Find where the given text appears and provide that cell's center as [x, y] coordinate. 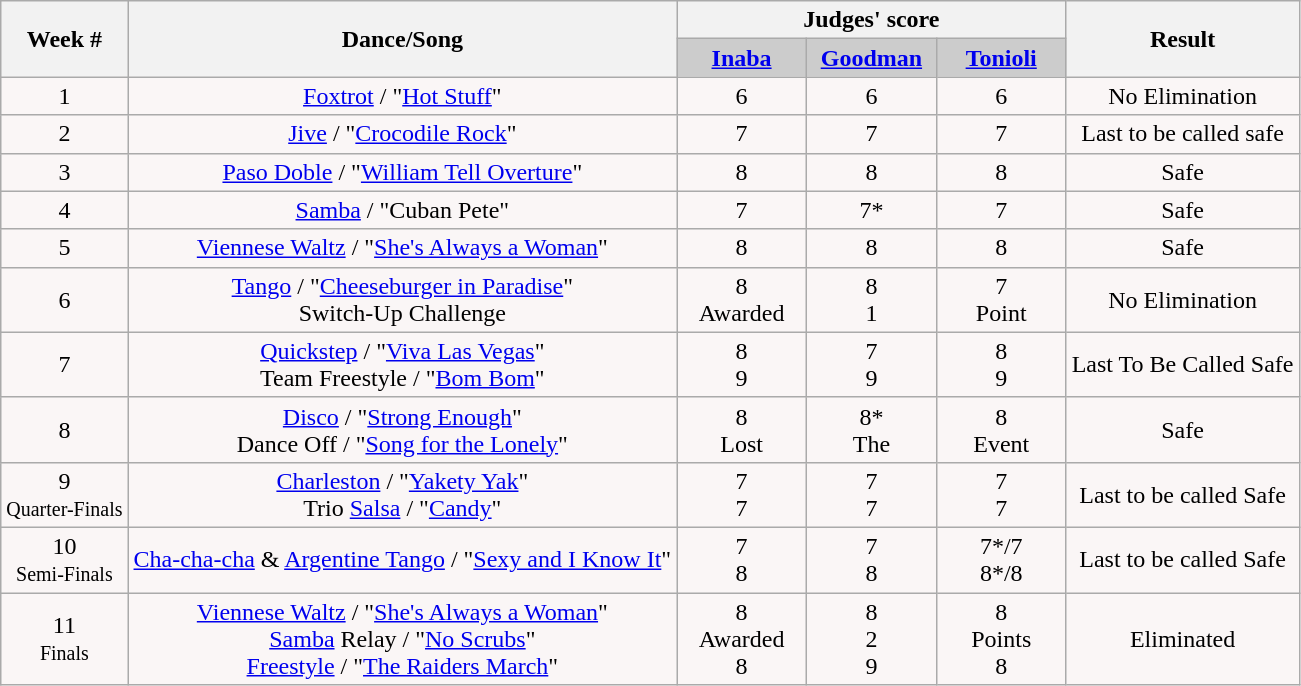
8Awarded [742, 300]
2 [64, 134]
829 [871, 638]
Viennese Waltz / "She's Always a Woman"Samba Relay / "No Scrubs"Freestyle / "The Raiders March" [402, 638]
3 [64, 172]
Week # [64, 39]
Jive / "Crocodile Rock" [402, 134]
Judges' score [872, 20]
11 Finals [64, 638]
Disco / "Strong Enough"Dance Off / "Song for the Lonely" [402, 430]
8Points8 [1001, 638]
8*The [871, 430]
9Quarter-Finals [64, 494]
Viennese Waltz / "She's Always a Woman" [402, 248]
Inaba [742, 58]
Tonioli [1001, 58]
Last to be called safe [1182, 134]
7Point [1001, 300]
Quickstep / "Viva Las Vegas"Team Freestyle / "Bom Bom" [402, 364]
7* [871, 210]
8Lost [742, 430]
81 [871, 300]
5 [64, 248]
Goodman [871, 58]
8Event [1001, 430]
Dance/Song [402, 39]
1 [64, 96]
Charleston / "Yakety Yak"Trio Salsa / "Candy" [402, 494]
Last To Be Called Safe [1182, 364]
7*/78*/8 [1001, 560]
Eliminated [1182, 638]
Foxtrot / "Hot Stuff" [402, 96]
Paso Doble / "William Tell Overture" [402, 172]
Tango / "Cheeseburger in Paradise"Switch-Up Challenge [402, 300]
79 [871, 364]
Samba / "Cuban Pete" [402, 210]
8Awarded8 [742, 638]
4 [64, 210]
10 Semi-Finals [64, 560]
Result [1182, 39]
Cha-cha-cha & Argentine Tango / "Sexy and I Know It" [402, 560]
